Detect which cell encompasses the target text, then output its [x, y] center coordinate. 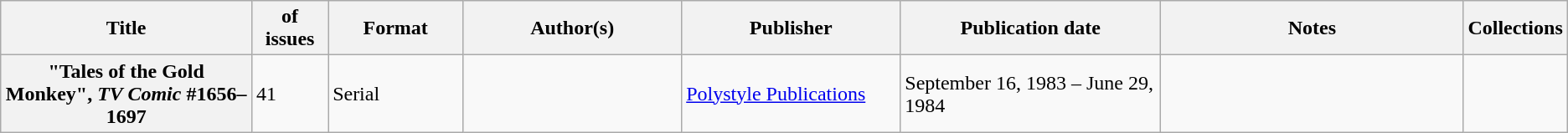
Polystyle Publications [791, 94]
Format [395, 28]
Publisher [791, 28]
Title [126, 28]
September 16, 1983 – June 29, 1984 [1030, 94]
41 [290, 94]
"Tales of the Gold Monkey", TV Comic #1656–1697 [126, 94]
Author(s) [573, 28]
Publication date [1030, 28]
Serial [395, 94]
of issues [290, 28]
Notes [1312, 28]
Collections [1515, 28]
